Scan for the cell matching the given text and deliver its (X, Y) coordinate at center. 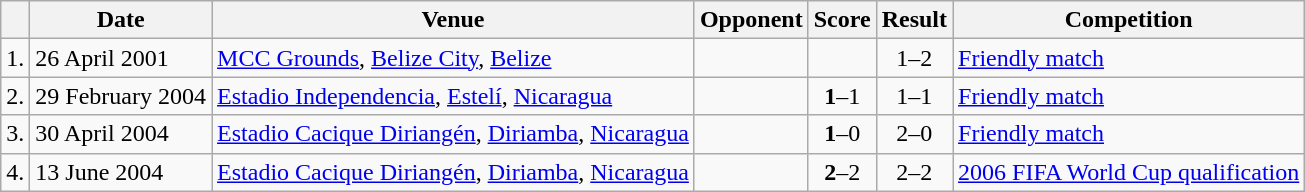
1–0 (842, 134)
Date (121, 20)
Opponent (751, 20)
2. (16, 96)
3. (16, 134)
26 April 2001 (121, 58)
2–0 (914, 134)
2006 FIFA World Cup qualification (1129, 172)
Competition (1129, 20)
29 February 2004 (121, 96)
Venue (454, 20)
1. (16, 58)
1–2 (914, 58)
Score (842, 20)
Estadio Independencia, Estelí, Nicaragua (454, 96)
MCC Grounds, Belize City, Belize (454, 58)
30 April 2004 (121, 134)
Result (914, 20)
4. (16, 172)
13 June 2004 (121, 172)
